Capture the cell that displays the provided text and extract its (X, Y) central coordinate. 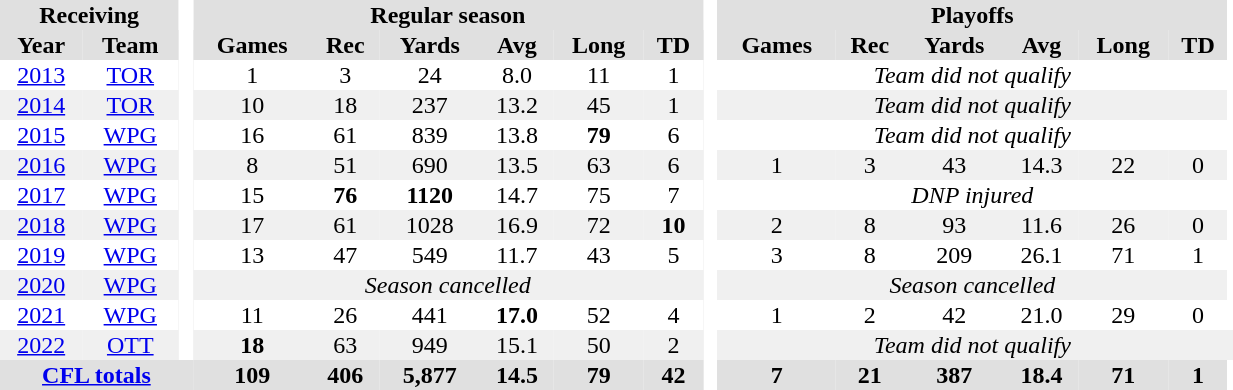
2015 (41, 135)
2022 (41, 345)
1028 (430, 225)
5 (674, 255)
24 (430, 75)
13 (252, 255)
5,877 (430, 375)
76 (346, 195)
2019 (41, 255)
549 (430, 255)
OTT (130, 345)
14.3 (1042, 165)
Receiving (89, 15)
2016 (41, 165)
DNP injured (972, 195)
75 (598, 195)
50 (598, 345)
14.7 (518, 195)
17.0 (518, 315)
52 (598, 315)
15.1 (518, 345)
45 (598, 105)
16.9 (518, 225)
237 (430, 105)
29 (1124, 315)
21.0 (1042, 315)
2018 (41, 225)
93 (954, 225)
2020 (41, 285)
21 (870, 375)
690 (430, 165)
13.2 (518, 105)
51 (346, 165)
1120 (430, 195)
14.5 (518, 375)
2014 (41, 105)
839 (430, 135)
Year (41, 45)
406 (346, 375)
Team (130, 45)
209 (954, 255)
15 (252, 195)
8.0 (518, 75)
2013 (41, 75)
26.1 (1042, 255)
4 (674, 315)
22 (1124, 165)
CFL totals (96, 375)
72 (598, 225)
13.8 (518, 135)
109 (252, 375)
387 (954, 375)
949 (430, 345)
47 (346, 255)
Regular season (448, 15)
11.6 (1042, 225)
11.7 (518, 255)
16 (252, 135)
2021 (41, 315)
Playoffs (972, 15)
13.5 (518, 165)
2017 (41, 195)
18.4 (1042, 375)
441 (430, 315)
17 (252, 225)
